Capture the cell that displays the provided text and extract its (x, y) central coordinate. 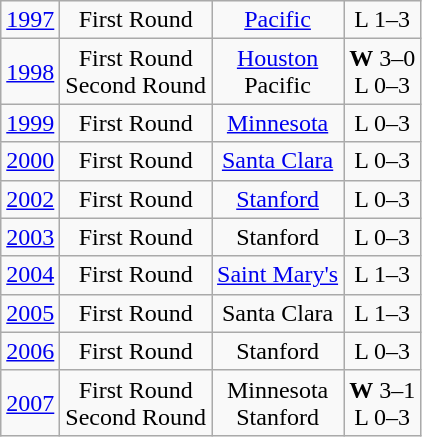
2003 (30, 237)
2005 (30, 313)
W 3–0L 0–3 (382, 72)
1998 (30, 72)
Minnesota (278, 123)
Pacific (278, 20)
1997 (30, 20)
HoustonPacific (278, 72)
W 3–1L 0–3 (382, 402)
2006 (30, 351)
2004 (30, 275)
1999 (30, 123)
MinnesotaStanford (278, 402)
Saint Mary's (278, 275)
2002 (30, 199)
2007 (30, 402)
2000 (30, 161)
